Find where the given text appears and provide that cell's center as (X, Y) coordinate. 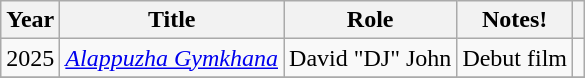
Year (30, 20)
David "DJ" John (370, 58)
Role (370, 20)
Debut film (515, 58)
2025 (30, 58)
Title (172, 20)
Alappuzha Gymkhana (172, 58)
Notes! (515, 20)
